For the text-containing cell, return its midpoint in [X, Y] coordinate format. 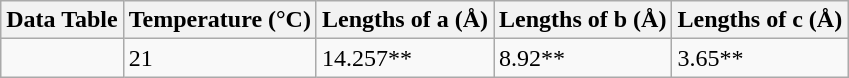
Lengths of a (Å) [404, 20]
3.65** [760, 58]
Data Table [62, 20]
Lengths of c (Å) [760, 20]
Temperature (°C) [220, 20]
14.257** [404, 58]
Lengths of b (Å) [583, 20]
21 [220, 58]
8.92** [583, 58]
